Find where the given text appears and provide that cell's center as (X, Y) coordinate. 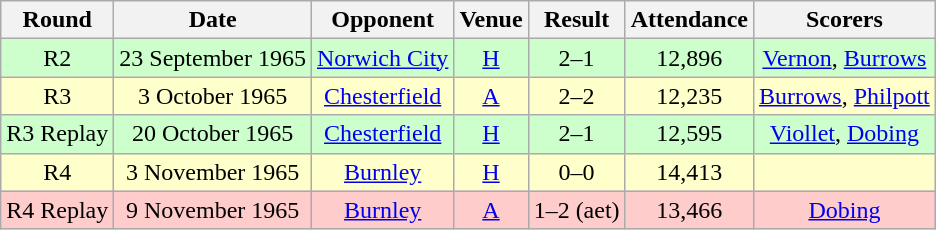
Result (576, 20)
Scorers (845, 20)
12,595 (689, 134)
Viollet, Dobing (845, 134)
23 September 1965 (213, 58)
R3 (58, 96)
12,896 (689, 58)
20 October 1965 (213, 134)
Date (213, 20)
Attendance (689, 20)
12,235 (689, 96)
R2 (58, 58)
Dobing (845, 210)
3 November 1965 (213, 172)
Venue (491, 20)
Round (58, 20)
1–2 (aet) (576, 210)
13,466 (689, 210)
9 November 1965 (213, 210)
2–2 (576, 96)
Norwich City (383, 58)
14,413 (689, 172)
R3 Replay (58, 134)
0–0 (576, 172)
Opponent (383, 20)
R4 (58, 172)
Vernon, Burrows (845, 58)
R4 Replay (58, 210)
Burrows, Philpott (845, 96)
3 October 1965 (213, 96)
